Return [x, y] of the center of cell containing provided text 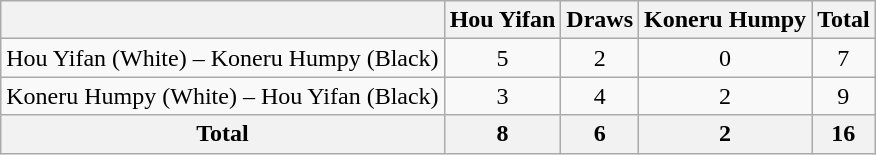
9 [844, 96]
4 [600, 96]
8 [502, 134]
0 [726, 58]
Hou Yifan (White) – Koneru Humpy (Black) [222, 58]
6 [600, 134]
16 [844, 134]
Draws [600, 20]
Hou Yifan [502, 20]
Koneru Humpy (White) – Hou Yifan (Black) [222, 96]
3 [502, 96]
5 [502, 58]
Koneru Humpy [726, 20]
7 [844, 58]
